Search for the cell housing the specified text and yield its [x, y] center coordinate. 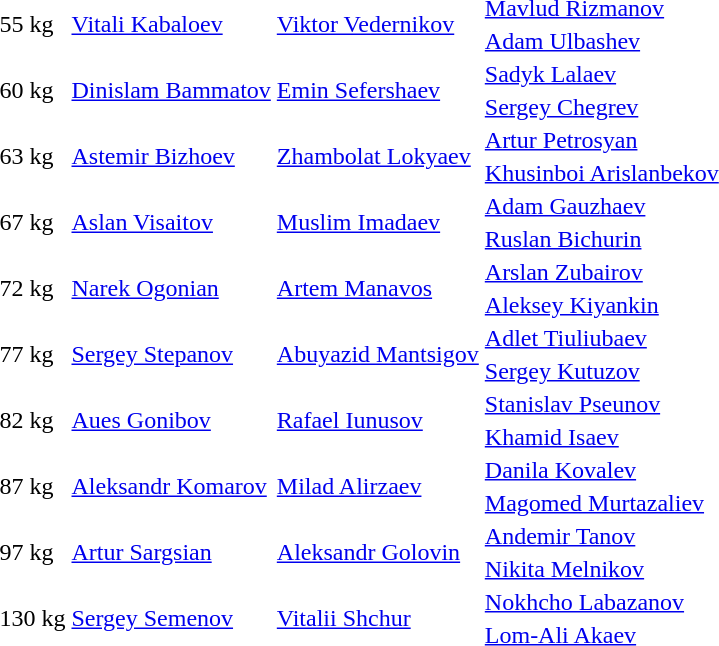
Artur Sargsian [171, 552]
Dinislam Bammatov [171, 90]
Aslan Visaitov [171, 222]
Zhambolat Lokyaev [378, 156]
Muslim Imadaev [378, 222]
Artem Manavos [378, 288]
Rafael Iunusov [378, 420]
Milad Alirzaev [378, 486]
Emin Sefershaev [378, 90]
Aleksandr Golovin [378, 552]
Abuyazid Mantsigov [378, 354]
Aleksandr Komarov [171, 486]
Astemir Bizhoev [171, 156]
Aues Gonibov [171, 420]
Sergey Stepanov [171, 354]
Narek Ogonian [171, 288]
